Detect which cell encompasses the target text, then output its (X, Y) center coordinate. 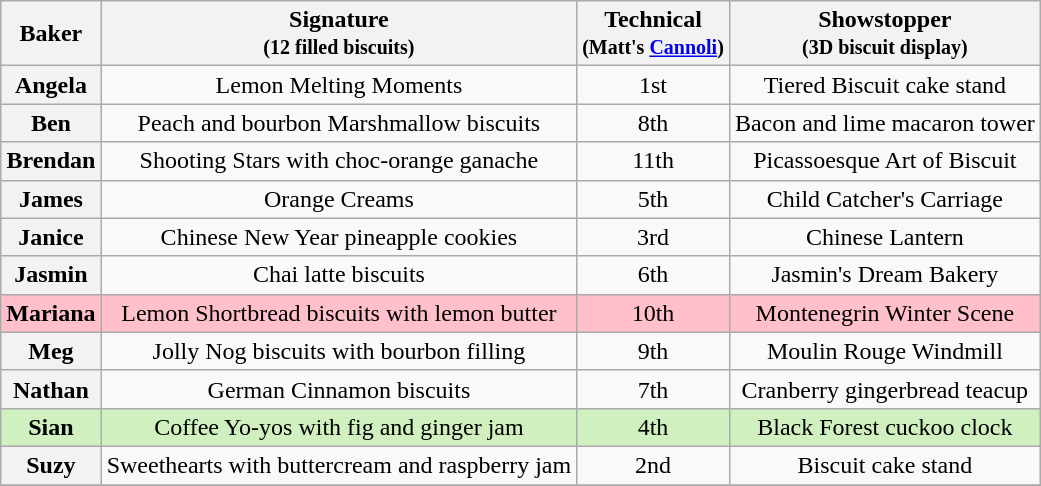
Tiered Biscuit cake stand (884, 85)
Showstopper(3D biscuit display) (884, 34)
Technical(Matt's Cannoli) (654, 34)
1st (654, 85)
10th (654, 313)
Coffee Yo-yos with fig and ginger jam (339, 427)
James (51, 199)
Chinese Lantern (884, 237)
Orange Creams (339, 199)
2nd (654, 465)
8th (654, 123)
Moulin Rouge Windmill (884, 351)
7th (654, 389)
Suzy (51, 465)
Angela (51, 85)
Brendan (51, 161)
Baker (51, 34)
Jasmin's Dream Bakery (884, 275)
Lemon Melting Moments (339, 85)
Mariana (51, 313)
Chai latte biscuits (339, 275)
Picassoesque Art of Biscuit (884, 161)
Cranberry gingerbread teacup (884, 389)
Peach and bourbon Marshmallow biscuits (339, 123)
Jolly Nog biscuits with bourbon filling (339, 351)
Meg (51, 351)
11th (654, 161)
Lemon Shortbread biscuits with lemon butter (339, 313)
Biscuit cake stand (884, 465)
Sweethearts with buttercream and raspberry jam (339, 465)
Sian (51, 427)
Signature(12 filled biscuits) (339, 34)
5th (654, 199)
Jasmin (51, 275)
Janice (51, 237)
3rd (654, 237)
6th (654, 275)
Ben (51, 123)
German Cinnamon biscuits (339, 389)
Chinese New Year pineapple cookies (339, 237)
Shooting Stars with choc-orange ganache (339, 161)
Black Forest cuckoo clock (884, 427)
Montenegrin Winter Scene (884, 313)
Bacon and lime macaron tower (884, 123)
4th (654, 427)
9th (654, 351)
Child Catcher's Carriage (884, 199)
Nathan (51, 389)
